Identify which cell holds the provided text, then report its [X, Y] central coordinate. 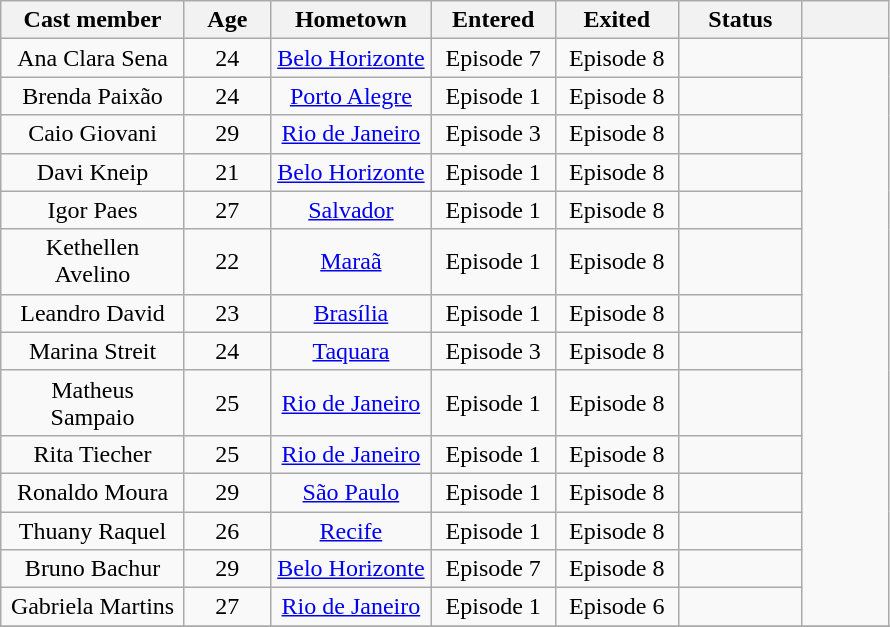
Ana Clara Sena [93, 58]
Leandro David [93, 313]
Ronaldo Moura [93, 492]
Exited [617, 20]
Status [741, 20]
Hometown [350, 20]
Salvador [350, 210]
Cast member [93, 20]
Igor Paes [93, 210]
Thuany Raquel [93, 531]
Taquara [350, 351]
Recife [350, 531]
Bruno Bachur [93, 569]
Matheus Sampaio [93, 402]
Porto Alegre [350, 96]
Episode 6 [617, 607]
Kethellen Avelino [93, 262]
Rita Tiecher [93, 454]
Age [227, 20]
Gabriela Martins [93, 607]
Caio Giovani [93, 134]
21 [227, 172]
Brenda Paixão [93, 96]
22 [227, 262]
23 [227, 313]
Marina Streit [93, 351]
Maraã [350, 262]
Brasília [350, 313]
26 [227, 531]
São Paulo [350, 492]
Davi Kneip [93, 172]
Entered [493, 20]
